Identify which cell holds the provided text, then report its (X, Y) central coordinate. 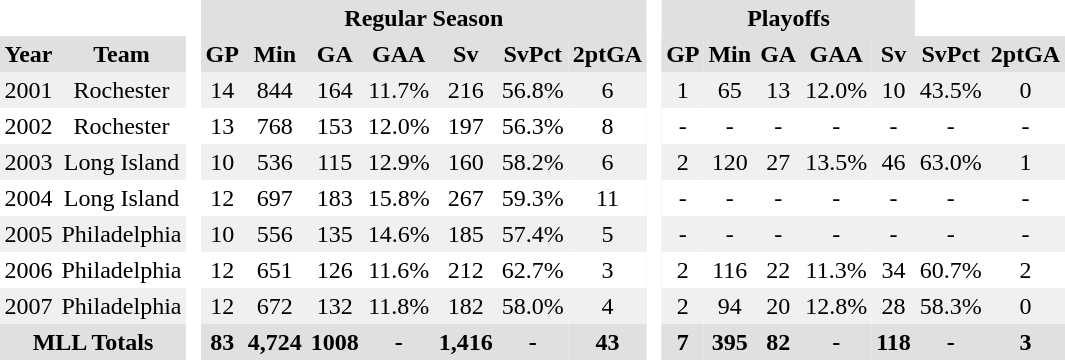
94 (730, 306)
14 (222, 90)
672 (274, 306)
182 (466, 306)
844 (274, 90)
2003 (28, 162)
MLL Totals (93, 342)
116 (730, 270)
115 (334, 162)
15.8% (398, 198)
56.3% (532, 126)
2002 (28, 126)
697 (274, 198)
65 (730, 90)
4,724 (274, 342)
11.7% (398, 90)
4 (607, 306)
164 (334, 90)
12.8% (836, 306)
185 (466, 234)
43 (607, 342)
46 (894, 162)
Playoffs (789, 18)
58.0% (532, 306)
556 (274, 234)
153 (334, 126)
120 (730, 162)
82 (778, 342)
2001 (28, 90)
59.3% (532, 198)
12.9% (398, 162)
58.2% (532, 162)
Team (122, 54)
28 (894, 306)
216 (466, 90)
8 (607, 126)
126 (334, 270)
58.3% (950, 306)
60.7% (950, 270)
63.0% (950, 162)
14.6% (398, 234)
83 (222, 342)
5 (607, 234)
197 (466, 126)
536 (274, 162)
651 (274, 270)
212 (466, 270)
20 (778, 306)
2004 (28, 198)
34 (894, 270)
1,416 (466, 342)
13.5% (836, 162)
2005 (28, 234)
11 (607, 198)
11.3% (836, 270)
135 (334, 234)
56.8% (532, 90)
395 (730, 342)
11.6% (398, 270)
132 (334, 306)
1008 (334, 342)
160 (466, 162)
768 (274, 126)
2006 (28, 270)
22 (778, 270)
Year (28, 54)
27 (778, 162)
43.5% (950, 90)
118 (894, 342)
2007 (28, 306)
267 (466, 198)
7 (683, 342)
11.8% (398, 306)
62.7% (532, 270)
Regular Season (424, 18)
57.4% (532, 234)
183 (334, 198)
